Locate the cell with the specified text and output its [x, y] center coordinate. 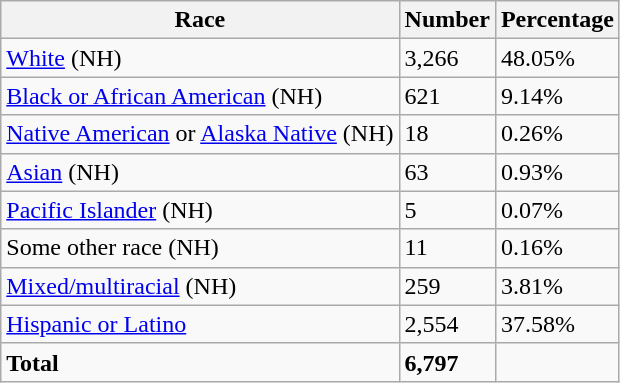
Total [200, 362]
5 [447, 210]
18 [447, 134]
2,554 [447, 324]
Native American or Alaska Native (NH) [200, 134]
11 [447, 248]
9.14% [557, 96]
Mixed/multiracial (NH) [200, 286]
6,797 [447, 362]
37.58% [557, 324]
Asian (NH) [200, 172]
Black or African American (NH) [200, 96]
Race [200, 20]
621 [447, 96]
0.93% [557, 172]
Some other race (NH) [200, 248]
48.05% [557, 58]
Percentage [557, 20]
White (NH) [200, 58]
Pacific Islander (NH) [200, 210]
0.07% [557, 210]
3.81% [557, 286]
259 [447, 286]
0.16% [557, 248]
Number [447, 20]
0.26% [557, 134]
Hispanic or Latino [200, 324]
63 [447, 172]
3,266 [447, 58]
